Output the (X, Y) coordinate of the center of the cell containing the given text.  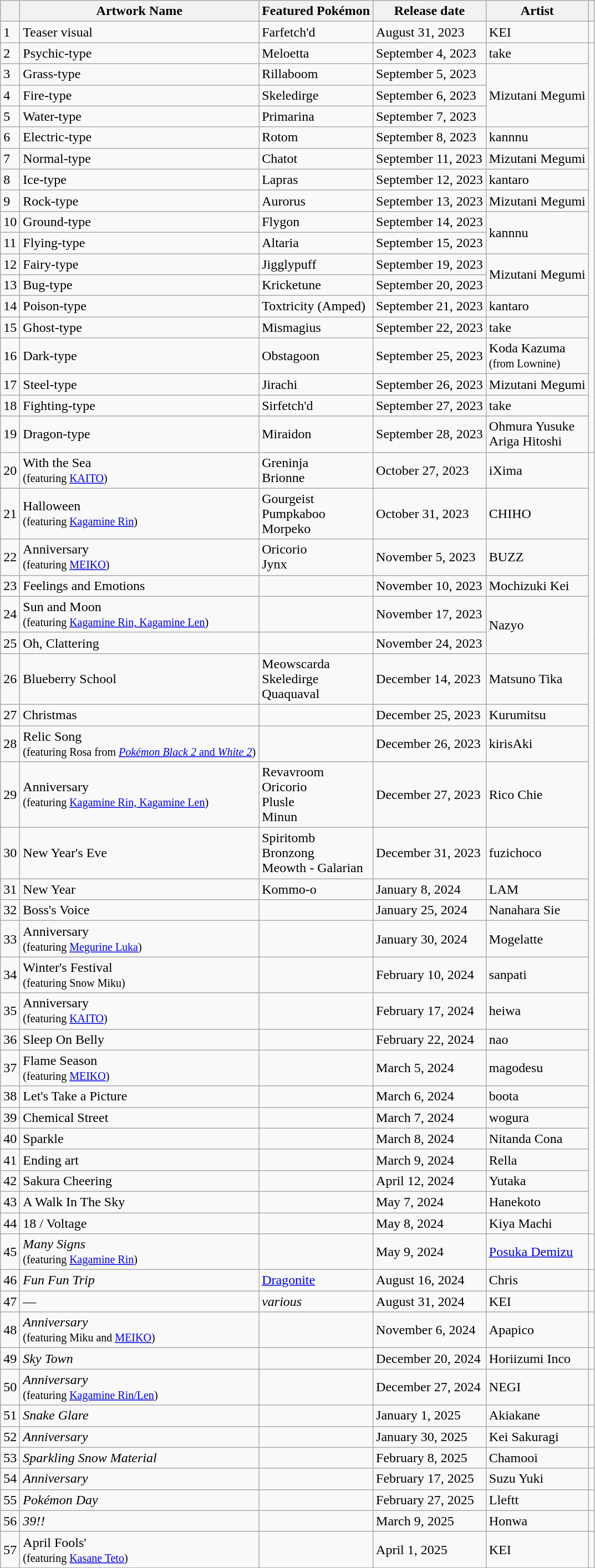
September 15, 2023 (430, 243)
Kommo-o (316, 889)
Snake Glare (140, 1416)
sanpati (537, 975)
54 (10, 1479)
Ground-type (140, 222)
23 (10, 586)
May 8, 2024 (430, 1223)
A Walk In The Sky (140, 1202)
Featured Pokémon (316, 11)
2 (10, 53)
Akiakane (537, 1416)
September 20, 2023 (430, 285)
February 10, 2024 (430, 975)
15 (10, 327)
Feelings and Emotions (140, 586)
January 30, 2024 (430, 939)
Dragon-type (140, 434)
Kricketune (316, 285)
5 (10, 116)
Artwork Name (140, 11)
32 (10, 910)
— (140, 1301)
March 8, 2024 (430, 1139)
44 (10, 1223)
55 (10, 1500)
Apapico (537, 1330)
35 (10, 1011)
September 22, 2023 (430, 327)
Winter's Festival(featuring Snow Miku) (140, 975)
Fire-type (140, 95)
Chatot (316, 158)
Mogelatte (537, 939)
January 8, 2024 (430, 889)
Chamooi (537, 1458)
Miraidon (316, 434)
40 (10, 1139)
GourgeistPumpkabooMorpeko (316, 514)
51 (10, 1416)
21 (10, 514)
December 27, 2024 (430, 1387)
SpiritombBronzongMeowth - Galarian (316, 853)
Dragonite (316, 1280)
October 31, 2023 (430, 514)
January 30, 2025 (430, 1437)
10 (10, 222)
29 (10, 795)
Fun Fun Trip (140, 1280)
33 (10, 939)
Mismagius (316, 327)
11 (10, 243)
New Year's Eve (140, 853)
Anniversary(featuring MEIKO) (140, 557)
September 4, 2023 (430, 53)
6 (10, 137)
September 28, 2023 (430, 434)
April Fools'(featuring Kasane Teto) (140, 1549)
Rico Chie (537, 795)
3 (10, 74)
BUZZ (537, 557)
Release date (430, 11)
Jigglypuff (316, 264)
Suzu Yuki (537, 1479)
CHIHO (537, 514)
Sleep On Belly (140, 1039)
February 22, 2024 (430, 1039)
Sirfetch'd (316, 406)
Flying-type (140, 243)
Anniversary(featuring Megurine Luka) (140, 939)
49 (10, 1359)
GreninjaBrionne (316, 470)
September 19, 2023 (430, 264)
27 (10, 715)
9 (10, 201)
25 (10, 643)
May 9, 2024 (430, 1252)
34 (10, 975)
Fairy-type (140, 264)
kirisAki (537, 744)
October 27, 2023 (430, 470)
38 (10, 1096)
September 12, 2023 (430, 180)
57 (10, 1549)
fuzichoco (537, 853)
Ending art (140, 1160)
22 (10, 557)
Hanekoto (537, 1202)
19 (10, 434)
50 (10, 1387)
Let's Take a Picture (140, 1096)
December 27, 2023 (430, 795)
1 (10, 32)
November 17, 2023 (430, 614)
Fighting-type (140, 406)
Chemical Street (140, 1118)
Anniversary(featuring KAITO) (140, 1011)
Altaria (316, 243)
September 26, 2023 (430, 385)
February 17, 2025 (430, 1479)
4 (10, 95)
January 25, 2024 (430, 910)
Flygon (316, 222)
November 24, 2023 (430, 643)
Posuka Demizu (537, 1252)
Halloween(featuring Kagamine Rin) (140, 514)
36 (10, 1039)
Sky Town (140, 1359)
September 7, 2023 (430, 116)
Kurumitsu (537, 715)
46 (10, 1280)
7 (10, 158)
Teaser visual (140, 32)
May 7, 2024 (430, 1202)
September 11, 2023 (430, 158)
31 (10, 889)
Nitanda Cona (537, 1139)
heiwa (537, 1011)
14 (10, 306)
February 17, 2024 (430, 1011)
September 21, 2023 (430, 306)
Anniversary(featuring Kagamine Rin/Len) (140, 1387)
Anniversary(featuring Miku and MEIKO) (140, 1330)
November 10, 2023 (430, 586)
Rock-type (140, 201)
52 (10, 1437)
December 26, 2023 (430, 744)
September 6, 2023 (430, 95)
45 (10, 1252)
December 14, 2023 (430, 679)
Christmas (140, 715)
March 9, 2024 (430, 1160)
OricorioJynx (316, 557)
28 (10, 744)
42 (10, 1181)
December 31, 2023 (430, 853)
Ohmura YusukeAriga Hitoshi (537, 434)
magodesu (537, 1068)
Lapras (316, 180)
Steel-type (140, 385)
30 (10, 853)
Aurorus (316, 201)
Sparkling Snow Material (140, 1458)
Sakura Cheering (140, 1181)
August 16, 2024 (430, 1280)
Sparkle (140, 1139)
Skeledirge (316, 95)
iXima (537, 470)
March 9, 2025 (430, 1521)
Psychic-type (140, 53)
September 14, 2023 (430, 222)
Boss's Voice (140, 910)
Yutaka (537, 1181)
Artist (537, 11)
Grass-type (140, 74)
Oh, Clattering (140, 643)
November 6, 2024 (430, 1330)
Normal-type (140, 158)
Nanahara Sie (537, 910)
Toxtricity (Amped) (316, 306)
Kei Sakuragi (537, 1437)
Rella (537, 1160)
Bug-type (140, 285)
Meloetta (316, 53)
December 25, 2023 (430, 715)
Obstagoon (316, 356)
November 5, 2023 (430, 557)
August 31, 2024 (430, 1301)
56 (10, 1521)
Many Signs(featuring Kagamine Rin) (140, 1252)
September 13, 2023 (430, 201)
Dark-type (140, 356)
boota (537, 1096)
Flame Season(featuring MEIKO) (140, 1068)
various (316, 1301)
December 20, 2024 (430, 1359)
Koda Kazuma(from Lownine) (537, 356)
47 (10, 1301)
Relic Song(featuring Rosa from Pokémon Black 2 and White 2) (140, 744)
RevavroomOricorioPlusleMinun (316, 795)
Horiizumi Inco (537, 1359)
September 25, 2023 (430, 356)
39 (10, 1118)
New Year (140, 889)
37 (10, 1068)
Jirachi (316, 385)
18 / Voltage (140, 1223)
Honwa (537, 1521)
24 (10, 614)
March 5, 2024 (430, 1068)
12 (10, 264)
Sun and Moon(featuring Kagamine Rin, Kagamine Len) (140, 614)
Kiya Machi (537, 1223)
53 (10, 1458)
Rotom (316, 137)
18 (10, 406)
Matsuno Tika (537, 679)
20 (10, 470)
April 12, 2024 (430, 1181)
January 1, 2025 (430, 1416)
March 6, 2024 (430, 1096)
February 8, 2025 (430, 1458)
MeowscardaSkeledirgeQuaquaval (316, 679)
August 31, 2023 (430, 32)
September 5, 2023 (430, 74)
nao (537, 1039)
Electric-type (140, 137)
Water-type (140, 116)
Rillaboom (316, 74)
September 27, 2023 (430, 406)
16 (10, 356)
Ice-type (140, 180)
September 8, 2023 (430, 137)
17 (10, 385)
43 (10, 1202)
Ghost-type (140, 327)
41 (10, 1160)
13 (10, 285)
wogura (537, 1118)
8 (10, 180)
Pokémon Day (140, 1500)
Lleftt (537, 1500)
With the Sea(featuring KAITO) (140, 470)
April 1, 2025 (430, 1549)
March 7, 2024 (430, 1118)
48 (10, 1330)
Primarina (316, 116)
Blueberry School (140, 679)
NEGI (537, 1387)
LAM (537, 889)
Anniversary(featuring Kagamine Rin, Kagamine Len) (140, 795)
Mochizuki Kei (537, 586)
26 (10, 679)
Nazyo (537, 625)
39!! (140, 1521)
Poison-type (140, 306)
Farfetch'd (316, 32)
Chris (537, 1280)
February 27, 2025 (430, 1500)
